Determine the (x, y) coordinate at the center of the cell enclosing the given text.  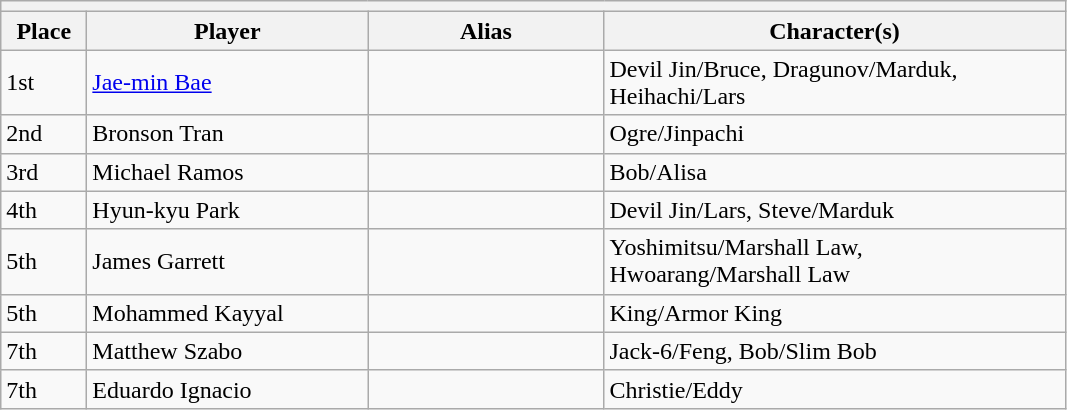
Jack-6/Feng, Bob/Slim Bob (834, 351)
Mohammed Kayyal (228, 313)
Devil Jin/Lars, Steve/Marduk (834, 210)
Matthew Szabo (228, 351)
Bronson Tran (228, 134)
Hyun-kyu Park (228, 210)
Place (44, 31)
Jae-min Bae (228, 82)
Eduardo Ignacio (228, 389)
Devil Jin/Bruce, Dragunov/Marduk, Heihachi/Lars (834, 82)
Player (228, 31)
Christie/Eddy (834, 389)
Character(s) (834, 31)
4th (44, 210)
Bob/Alisa (834, 172)
2nd (44, 134)
James Garrett (228, 262)
Ogre/Jinpachi (834, 134)
King/Armor King (834, 313)
3rd (44, 172)
1st (44, 82)
Alias (486, 31)
Yoshimitsu/Marshall Law, Hwoarang/Marshall Law (834, 262)
Michael Ramos (228, 172)
